Extract the [x, y] coordinate from the center of the cell holding the provided text.  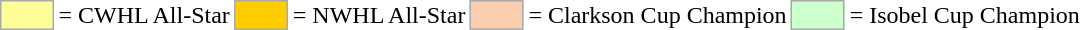
= Clarkson Cup Champion [658, 15]
= CWHL All-Star [144, 15]
= NWHL All-Star [379, 15]
